Pinpoint the cell where the given text exists, returning its [X, Y] midpoint coordinate. 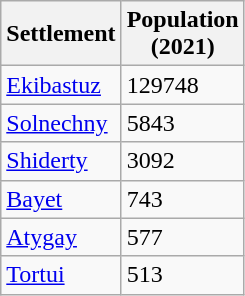
577 [182, 237]
Settlement [61, 34]
3092 [182, 161]
Shiderty [61, 161]
5843 [182, 123]
Atygay [61, 237]
Solnechny [61, 123]
Ekibastuz [61, 85]
513 [182, 275]
743 [182, 199]
Population (2021) [182, 34]
Bayet [61, 199]
129748 [182, 85]
Tortui [61, 275]
